Capture the cell that displays the provided text and extract its [x, y] central coordinate. 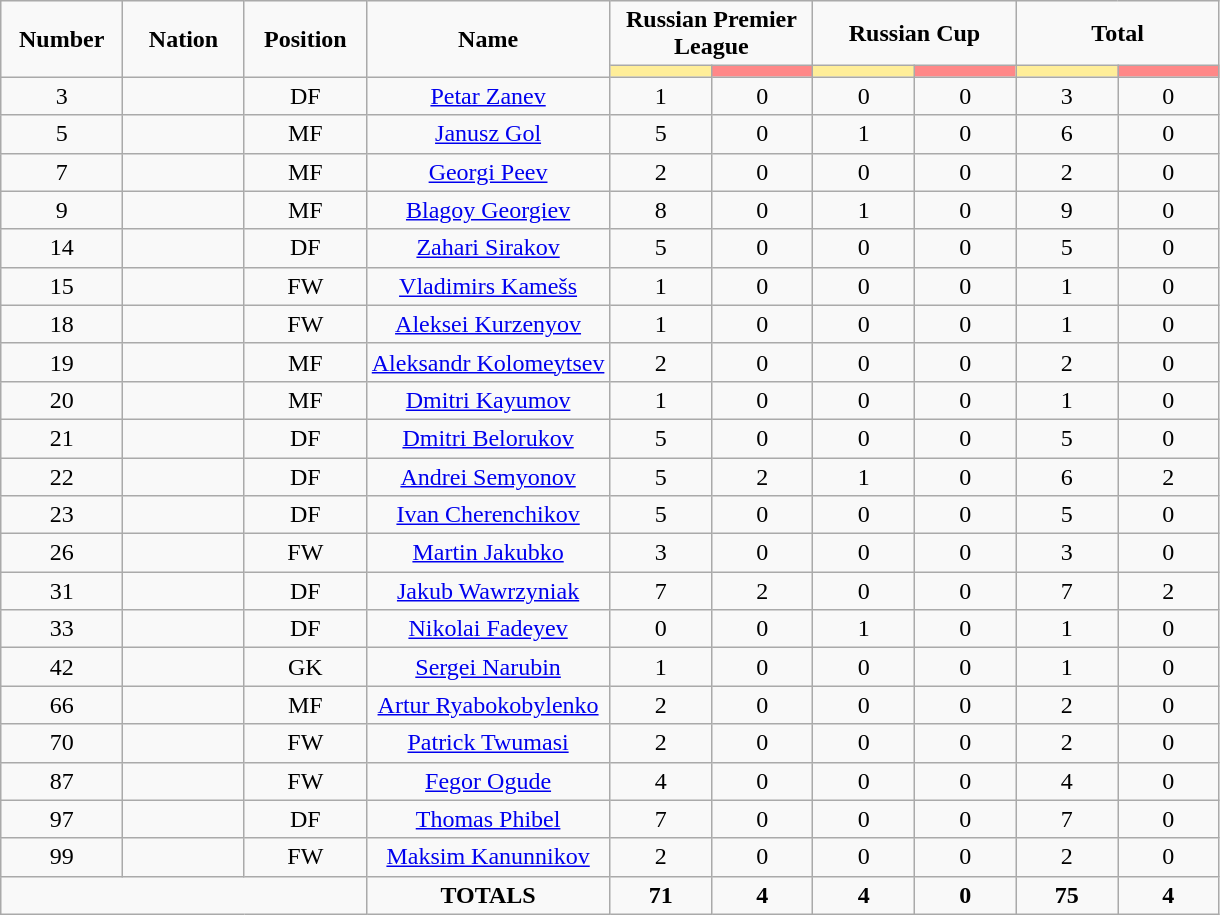
15 [62, 286]
31 [62, 591]
66 [62, 705]
18 [62, 324]
70 [62, 743]
Russian Premier League [712, 34]
TOTALS [488, 895]
8 [661, 210]
23 [62, 515]
Total [1118, 34]
75 [1067, 895]
21 [62, 438]
Zahari Sirakov [488, 248]
Blagoy Georgiev [488, 210]
Petar Zanev [488, 96]
33 [62, 629]
97 [62, 819]
Thomas Phibel [488, 819]
Dmitri Belorukov [488, 438]
Andrei Semyonov [488, 477]
Aleksandr Kolomeytsev [488, 362]
Nation [184, 39]
Number [62, 39]
Fegor Ogude [488, 781]
Janusz Gol [488, 134]
Name [488, 39]
Georgi Peev [488, 172]
99 [62, 857]
20 [62, 400]
Aleksei Kurzenyov [488, 324]
26 [62, 553]
Artur Ryabokobylenko [488, 705]
Vladimirs Kamešs [488, 286]
Ivan Cherenchikov [488, 515]
Dmitri Kayumov [488, 400]
Nikolai Fadeyev [488, 629]
Patrick Twumasi [488, 743]
Maksim Kanunnikov [488, 857]
GK [305, 667]
Russian Cup [914, 34]
Sergei Narubin [488, 667]
71 [661, 895]
14 [62, 248]
Jakub Wawrzyniak [488, 591]
19 [62, 362]
42 [62, 667]
22 [62, 477]
Position [305, 39]
Martin Jakubko [488, 553]
87 [62, 781]
